Output the (x, y) coordinate of the center of the cell containing the given text.  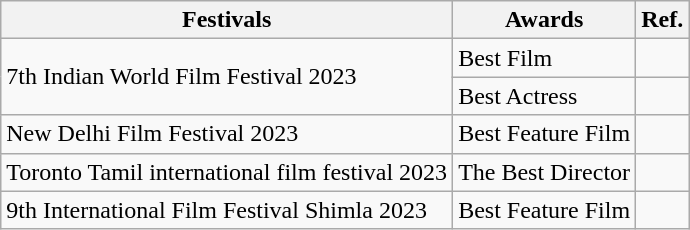
Best Film (544, 58)
Festivals (227, 20)
9th International Film Festival Shimla 2023 (227, 210)
Toronto Tamil international film festival 2023 (227, 172)
Awards (544, 20)
The Best Director (544, 172)
Ref. (662, 20)
New Delhi Film Festival 2023 (227, 134)
Best Actress (544, 96)
7th Indian World Film Festival 2023 (227, 77)
